Return the [x, y] coordinate for the center point of the cell that contains the specified text.  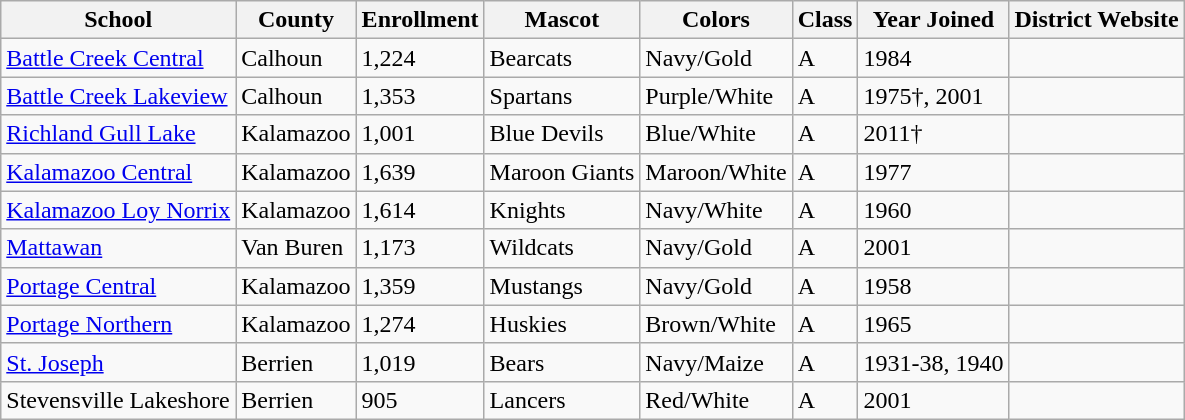
1,274 [420, 324]
Colors [716, 20]
Battle Creek Lakeview [118, 96]
Class [825, 20]
County [296, 20]
Blue Devils [562, 134]
1984 [934, 58]
Wildcats [562, 248]
Richland Gull Lake [118, 134]
1958 [934, 286]
1,001 [420, 134]
1,353 [420, 96]
Blue/White [716, 134]
1,614 [420, 210]
Navy/White [716, 210]
Red/White [716, 400]
Bears [562, 362]
School [118, 20]
1,224 [420, 58]
Purple/White [716, 96]
905 [420, 400]
Mattawan [118, 248]
Maroon/White [716, 172]
Brown/White [716, 324]
Maroon Giants [562, 172]
Portage Northern [118, 324]
Lancers [562, 400]
Kalamazoo Loy Norrix [118, 210]
Knights [562, 210]
Mascot [562, 20]
District Website [1096, 20]
Mustangs [562, 286]
1965 [934, 324]
Van Buren [296, 248]
Portage Central [118, 286]
2011† [934, 134]
Navy/Maize [716, 362]
1,173 [420, 248]
Spartans [562, 96]
1,019 [420, 362]
Huskies [562, 324]
Year Joined [934, 20]
1931-38, 1940 [934, 362]
Battle Creek Central [118, 58]
Enrollment [420, 20]
1977 [934, 172]
1975†, 2001 [934, 96]
Stevensville Lakeshore [118, 400]
1,359 [420, 286]
1,639 [420, 172]
1960 [934, 210]
St. Joseph [118, 362]
Bearcats [562, 58]
Kalamazoo Central [118, 172]
